Search for the cell housing the specified text and yield its [x, y] center coordinate. 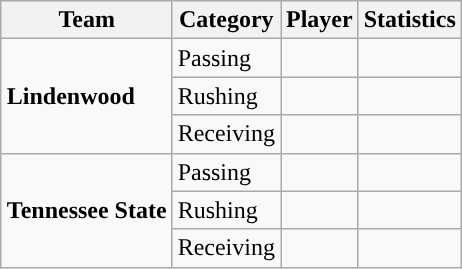
Player [319, 20]
Lindenwood [86, 96]
Statistics [410, 20]
Category [226, 20]
Tennessee State [86, 210]
Team [86, 20]
